Return (X, Y) of the center of cell containing provided text 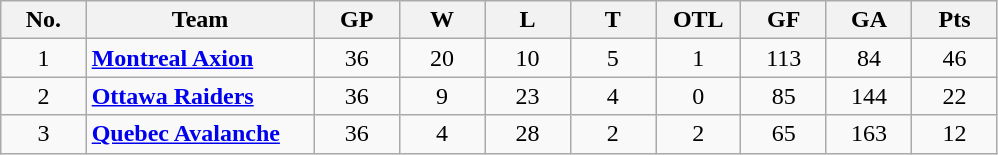
84 (868, 58)
113 (784, 58)
T (612, 20)
W (442, 20)
10 (528, 58)
Ottawa Raiders (200, 96)
22 (954, 96)
163 (868, 134)
144 (868, 96)
0 (698, 96)
23 (528, 96)
GP (356, 20)
L (528, 20)
5 (612, 58)
85 (784, 96)
Pts (954, 20)
No. (44, 20)
Montreal Axion (200, 58)
3 (44, 134)
Team (200, 20)
20 (442, 58)
Quebec Avalanche (200, 134)
12 (954, 134)
65 (784, 134)
GF (784, 20)
OTL (698, 20)
28 (528, 134)
9 (442, 96)
GA (868, 20)
46 (954, 58)
